Provide the (X, Y) coordinate of the cell's center where the given text is located.  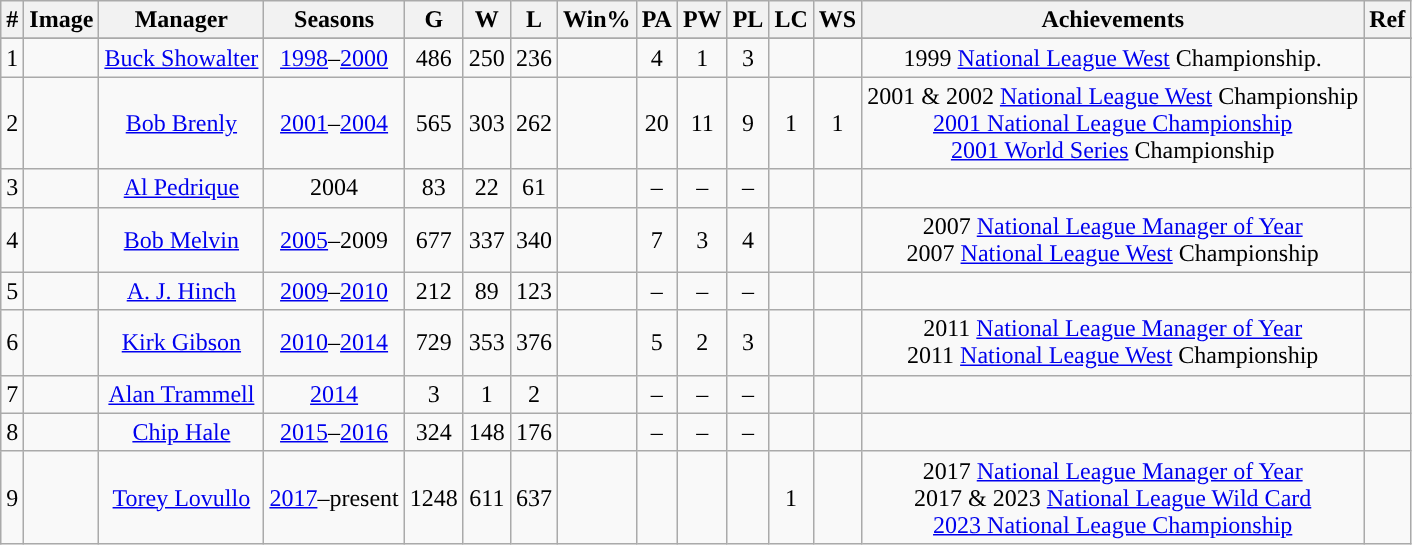
2001 & 2002 National League West Championship2001 National League Championship2001 World Series Championship (1113, 123)
Seasons (334, 20)
G (434, 20)
729 (434, 342)
262 (534, 123)
123 (534, 291)
8 (12, 432)
677 (434, 240)
611 (486, 497)
Kirk Gibson (182, 342)
2014 (334, 394)
11 (702, 123)
565 (434, 123)
2017–present (334, 497)
Achievements (1113, 20)
2007 National League Manager of Year2007 National League West Championship (1113, 240)
250 (486, 58)
83 (434, 188)
353 (486, 342)
Alan Trammell (182, 394)
337 (486, 240)
2015–2016 (334, 432)
Win% (596, 20)
148 (486, 432)
1248 (434, 497)
2017 National League Manager of Year2017 & 2023 National League Wild Card2023 National League Championship (1113, 497)
Manager (182, 20)
212 (434, 291)
Bob Brenly (182, 123)
340 (534, 240)
20 (656, 123)
PL (748, 20)
Chip Hale (182, 432)
W (486, 20)
Torey Lovullo (182, 497)
2011 National League Manager of Year2011 National League West Championship (1113, 342)
303 (486, 123)
22 (486, 188)
Ref (1388, 20)
6 (12, 342)
WS (837, 20)
LC (791, 20)
176 (534, 432)
Buck Showalter (182, 58)
2001–2004 (334, 123)
PA (656, 20)
324 (434, 432)
PW (702, 20)
2010–2014 (334, 342)
2009–2010 (334, 291)
2005–2009 (334, 240)
61 (534, 188)
Al Pedrique (182, 188)
236 (534, 58)
L (534, 20)
Bob Melvin (182, 240)
1998–2000 (334, 58)
486 (434, 58)
A. J. Hinch (182, 291)
89 (486, 291)
2004 (334, 188)
Image (62, 20)
# (12, 20)
1999 National League West Championship. (1113, 58)
376 (534, 342)
637 (534, 497)
